Capture the cell that displays the provided text and extract its (x, y) central coordinate. 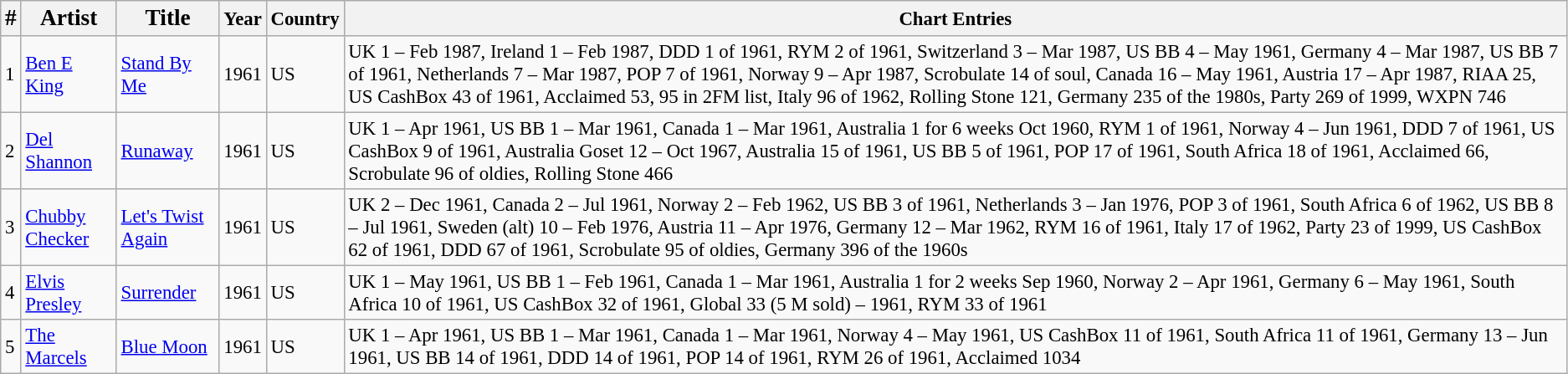
Blue Moon (167, 346)
4 (11, 293)
Elvis Presley (69, 293)
The Marcels (69, 346)
Surrender (167, 293)
Chubby Checker (69, 228)
1 (11, 74)
5 (11, 346)
Chart Entries (956, 18)
Let's Twist Again (167, 228)
Year (243, 18)
Del Shannon (69, 151)
Stand By Me (167, 74)
# (11, 18)
2 (11, 151)
Country (305, 18)
Artist (69, 18)
3 (11, 228)
Runaway (167, 151)
Ben E King (69, 74)
Title (167, 18)
